Output the [x, y] coordinate of the center of the cell containing the given text.  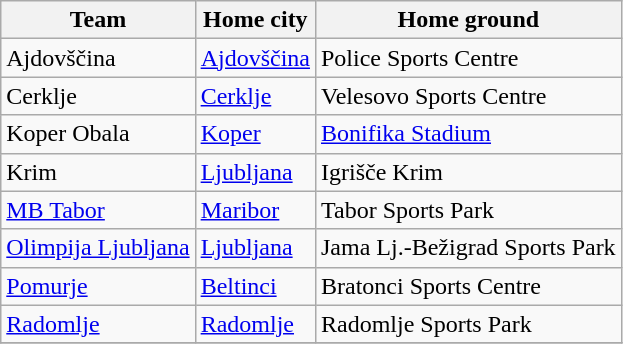
Maribor [255, 210]
MB Tabor [98, 210]
Home ground [468, 20]
Beltinci [255, 286]
Team [98, 20]
Jama Lj.-Bežigrad Sports Park [468, 248]
Police Sports Centre [468, 58]
Bratonci Sports Centre [468, 286]
Pomurje [98, 286]
Velesovo Sports Centre [468, 96]
Krim [98, 172]
Bonifika Stadium [468, 134]
Igrišče Krim [468, 172]
Radomlje Sports Park [468, 324]
Tabor Sports Park [468, 210]
Koper Obala [98, 134]
Koper [255, 134]
Home city [255, 20]
Olimpija Ljubljana [98, 248]
